Capture the cell that displays the provided text and extract its (X, Y) central coordinate. 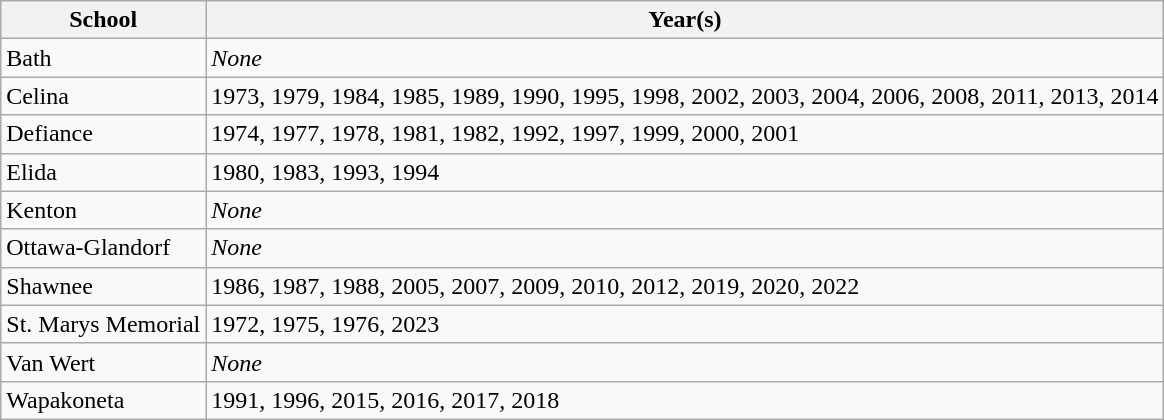
1991, 1996, 2015, 2016, 2017, 2018 (685, 400)
Bath (104, 58)
1973, 1979, 1984, 1985, 1989, 1990, 1995, 1998, 2002, 2003, 2004, 2006, 2008, 2011, 2013, 2014 (685, 96)
Elida (104, 172)
1972, 1975, 1976, 2023 (685, 324)
School (104, 20)
Defiance (104, 134)
1974, 1977, 1978, 1981, 1982, 1992, 1997, 1999, 2000, 2001 (685, 134)
Van Wert (104, 362)
1986, 1987, 1988, 2005, 2007, 2009, 2010, 2012, 2019, 2020, 2022 (685, 286)
Celina (104, 96)
St. Marys Memorial (104, 324)
1980, 1983, 1993, 1994 (685, 172)
Ottawa-Glandorf (104, 248)
Wapakoneta (104, 400)
Year(s) (685, 20)
Shawnee (104, 286)
Kenton (104, 210)
